Search for the cell housing the specified text and yield its (X, Y) center coordinate. 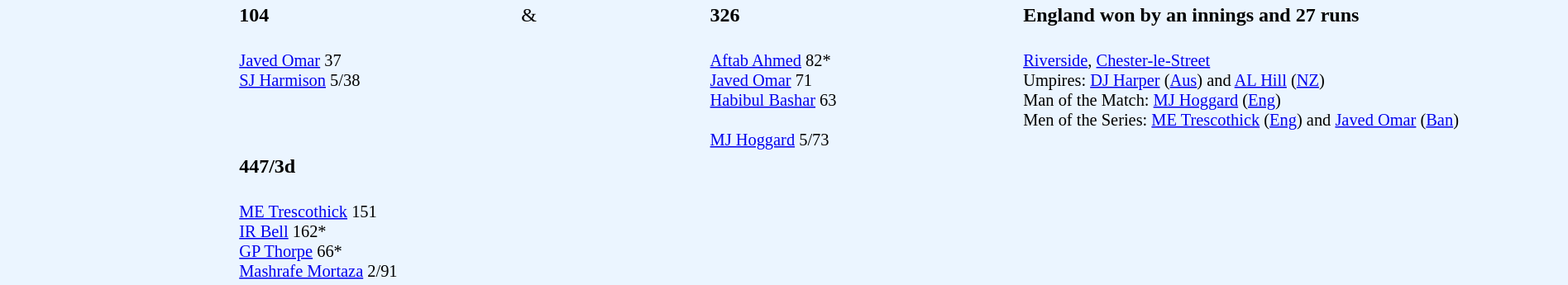
Javed Omar 37 SJ Harmison 5/38 (378, 91)
104 (378, 15)
326 (864, 15)
ME Trescothick 151 IR Bell 162* GP Thorpe 66* Mashrafe Mortaza 2/91 (378, 231)
447/3d (378, 166)
Aftab Ahmed 82* Javed Omar 71 Habibul Bashar 63 MJ Hoggard 5/73 (864, 91)
England won by an innings and 27 runs (1293, 15)
& (614, 15)
